Search for the cell housing the specified text and yield its (X, Y) center coordinate. 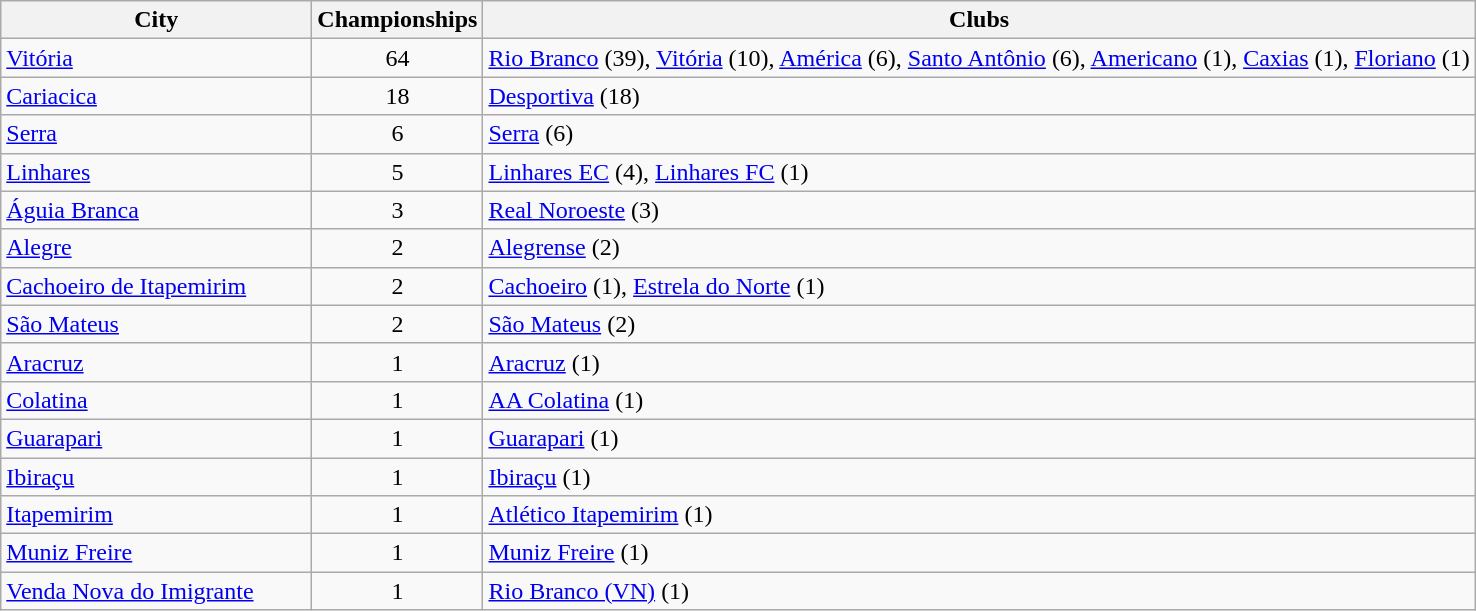
Rio Branco (39), Vitória (10), América (6), Santo Antônio (6), Americano (1), Caxias (1), Floriano (1) (979, 58)
Alegrense (2) (979, 248)
São Mateus (2) (979, 324)
Linhares (156, 172)
18 (398, 96)
Colatina (156, 400)
Championships (398, 20)
Muniz Freire (1) (979, 553)
Aracruz (1) (979, 362)
Itapemirim (156, 515)
City (156, 20)
Cachoeiro (1), Estrela do Norte (1) (979, 286)
5 (398, 172)
Serra (6) (979, 134)
Ibiraçu (156, 477)
3 (398, 210)
64 (398, 58)
Clubs (979, 20)
São Mateus (156, 324)
Cariacica (156, 96)
Alegre (156, 248)
Águia Branca (156, 210)
Guarapari (1) (979, 438)
Ibiraçu (1) (979, 477)
AA Colatina (1) (979, 400)
Atlético Itapemirim (1) (979, 515)
6 (398, 134)
Cachoeiro de Itapemirim (156, 286)
Serra (156, 134)
Rio Branco (VN) (1) (979, 591)
Muniz Freire (156, 553)
Venda Nova do Imigrante (156, 591)
Aracruz (156, 362)
Desportiva (18) (979, 96)
Real Noroeste (3) (979, 210)
Vitória (156, 58)
Linhares EC (4), Linhares FC (1) (979, 172)
Guarapari (156, 438)
